Return the [x, y] coordinate for the center point of the cell that contains the specified text.  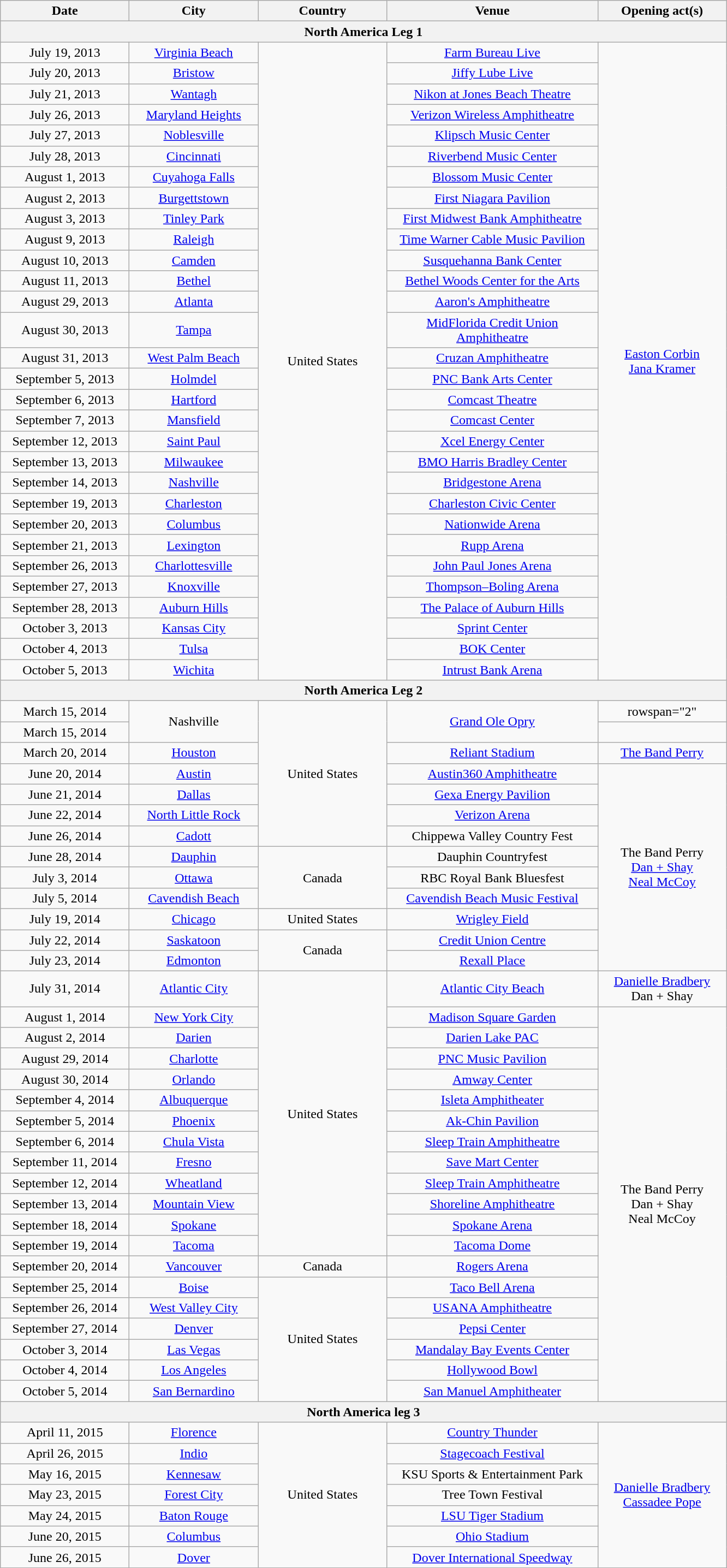
LSU Tiger Stadium [492, 1516]
Austin [194, 774]
Time Warner Cable Music Pavilion [492, 239]
September 12, 2014 [65, 1183]
Dover [194, 1557]
Charleston Civic Center [492, 503]
Dauphin [194, 857]
September 26, 2013 [65, 566]
September 5, 2013 [65, 379]
Bristow [194, 73]
Nationwide Arena [492, 524]
August 29, 2013 [65, 302]
KSU Sports & Entertainment Park [492, 1474]
Riverbend Music Center [492, 156]
September 26, 2014 [65, 1308]
August 30, 2013 [65, 330]
Tacoma Dome [492, 1245]
Los Angeles [194, 1370]
Darien Lake PAC [492, 1038]
Austin360 Amphitheatre [492, 774]
July 23, 2014 [65, 961]
September 11, 2014 [65, 1162]
June 21, 2014 [65, 794]
PNC Bank Arts Center [492, 379]
Kansas City [194, 628]
First Niagara Pavilion [492, 198]
USANA Amphitheatre [492, 1308]
The Band Perry [662, 753]
West Palm Beach [194, 358]
John Paul Jones Arena [492, 566]
Houston [194, 753]
June 26, 2015 [65, 1557]
Charleston [194, 503]
Dover International Speedway [492, 1557]
Milwaukee [194, 462]
August 30, 2014 [65, 1079]
May 23, 2015 [65, 1495]
RBC Royal Bank Bluesfest [492, 877]
Sprint Center [492, 628]
June 28, 2014 [65, 857]
Wrigley Field [492, 919]
Tree Town Festival [492, 1495]
Venue [492, 11]
Knoxville [194, 586]
August 29, 2014 [65, 1059]
North Little Rock [194, 815]
October 3, 2014 [65, 1350]
Chula Vista [194, 1142]
Bethel Woods Center for the Arts [492, 281]
Country [323, 11]
Ohio Stadium [492, 1536]
Madison Square Garden [492, 1017]
North America leg 3 [364, 1412]
Cuyahoga Falls [194, 177]
BMO Harris Bradley Center [492, 462]
Cavendish Beach Music Festival [492, 898]
Dauphin Countryfest [492, 857]
New York City [194, 1017]
Jiffy Lube Live [492, 73]
June 20, 2015 [65, 1536]
October 4, 2014 [65, 1370]
San Bernardino [194, 1391]
Stagecoach Festival [492, 1453]
July 19, 2014 [65, 919]
Tulsa [194, 649]
Boise [194, 1287]
rowspan="2" [662, 711]
North America Leg 2 [364, 691]
May 16, 2015 [65, 1474]
July 27, 2013 [65, 135]
September 28, 2013 [65, 608]
July 5, 2014 [65, 898]
Atlantic City Beach [492, 989]
Xcel Energy Center [492, 441]
October 5, 2013 [65, 670]
Taco Bell Arena [492, 1287]
Isleta Amphitheater [492, 1100]
Comcast Center [492, 420]
Auburn Hills [194, 608]
Tinley Park [194, 218]
Noblesville [194, 135]
September 20, 2014 [65, 1266]
Indio [194, 1453]
August 11, 2013 [65, 281]
Bridgestone Arena [492, 483]
Denver [194, 1329]
Phoenix [194, 1121]
July 21, 2013 [65, 94]
Bethel [194, 281]
Maryland Heights [194, 115]
Mansfield [194, 420]
July 26, 2013 [65, 115]
BOK Center [492, 649]
Hollywood Bowl [492, 1370]
Tacoma [194, 1245]
July 31, 2014 [65, 989]
Mountain View [194, 1204]
Las Vegas [194, 1350]
Wichita [194, 670]
Farm Bureau Live [492, 52]
Camden [194, 260]
City [194, 11]
Easton CorbinJana Kramer [662, 361]
Klipsch Music Center [492, 135]
Virginia Beach [194, 52]
Verizon Wireless Amphitheatre [492, 115]
Spokane [194, 1225]
April 11, 2015 [65, 1433]
October 3, 2013 [65, 628]
August 31, 2013 [65, 358]
Charlottesville [194, 566]
Comcast Theatre [492, 400]
Verizon Arena [492, 815]
Ottawa [194, 877]
July 19, 2013 [65, 52]
Susquehanna Bank Center [492, 260]
Cadott [194, 836]
Burgettstown [194, 198]
Lexington [194, 545]
Intrust Bank Arena [492, 670]
October 4, 2013 [65, 649]
Reliant Stadium [492, 753]
Cruzan Amphitheatre [492, 358]
North America Leg 1 [364, 32]
June 20, 2014 [65, 774]
March 20, 2014 [65, 753]
Wheatland [194, 1183]
Cavendish Beach [194, 898]
September 27, 2014 [65, 1329]
September 19, 2013 [65, 503]
Blossom Music Center [492, 177]
September 6, 2013 [65, 400]
August 2, 2014 [65, 1038]
Darien [194, 1038]
September 4, 2014 [65, 1100]
Baton Rouge [194, 1516]
Cincinnati [194, 156]
September 14, 2013 [65, 483]
Edmonton [194, 961]
Amway Center [492, 1079]
MidFlorida Credit Union Amphitheatre [492, 330]
September 13, 2014 [65, 1204]
September 21, 2013 [65, 545]
Hartford [194, 400]
Thompson–Boling Arena [492, 586]
Ak-Chin Pavilion [492, 1121]
Saint Paul [194, 441]
August 9, 2013 [65, 239]
Nikon at Jones Beach Theatre [492, 94]
Chicago [194, 919]
June 22, 2014 [65, 815]
Spokane Arena [492, 1225]
The Palace of Auburn Hills [492, 608]
Mandalay Bay Events Center [492, 1350]
Albuquerque [194, 1100]
Credit Union Centre [492, 940]
July 20, 2013 [65, 73]
October 5, 2014 [65, 1391]
September 18, 2014 [65, 1225]
Danielle BradberyDan + Shay [662, 989]
August 1, 2013 [65, 177]
Grand Ole Opry [492, 722]
August 2, 2013 [65, 198]
Aaron's Amphitheatre [492, 302]
Raleigh [194, 239]
Fresno [194, 1162]
September 19, 2014 [65, 1245]
Shoreline Amphitheatre [492, 1204]
May 24, 2015 [65, 1516]
Gexa Energy Pavilion [492, 794]
July 22, 2014 [65, 940]
Vancouver [194, 1266]
September 27, 2013 [65, 586]
Rogers Arena [492, 1266]
July 28, 2013 [65, 156]
Florence [194, 1433]
June 26, 2014 [65, 836]
Country Thunder [492, 1433]
September 20, 2013 [65, 524]
Pepsi Center [492, 1329]
Saskatoon [194, 940]
First Midwest Bank Amphitheatre [492, 218]
September 7, 2013 [65, 420]
Rexall Place [492, 961]
September 13, 2013 [65, 462]
PNC Music Pavilion [492, 1059]
Wantagh [194, 94]
Danielle BradberyCassadee Pope [662, 1495]
August 3, 2013 [65, 218]
West Valley City [194, 1308]
September 25, 2014 [65, 1287]
Tampa [194, 330]
July 3, 2014 [65, 877]
Opening act(s) [662, 11]
Charlotte [194, 1059]
Date [65, 11]
September 5, 2014 [65, 1121]
Atlanta [194, 302]
Holmdel [194, 379]
Save Mart Center [492, 1162]
April 26, 2015 [65, 1453]
Orlando [194, 1079]
September 12, 2013 [65, 441]
September 6, 2014 [65, 1142]
Dallas [194, 794]
San Manuel Amphitheater [492, 1391]
Forest City [194, 1495]
August 10, 2013 [65, 260]
August 1, 2014 [65, 1017]
Chippewa Valley Country Fest [492, 836]
Rupp Arena [492, 545]
Kennesaw [194, 1474]
Atlantic City [194, 989]
